Locate the cell with the specified text and output its [x, y] center coordinate. 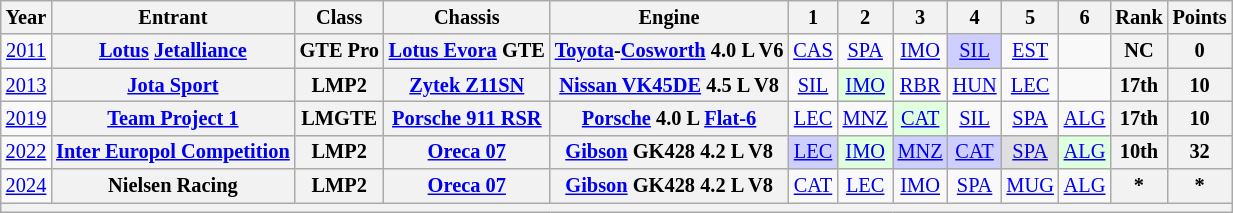
Rank [1138, 17]
Nissan VK45DE 4.5 L V8 [670, 85]
1 [812, 17]
Class [340, 17]
2013 [26, 85]
Nielsen Racing [172, 186]
Zytek Z11SN [467, 85]
10th [1138, 152]
GTE Pro [340, 51]
NC [1138, 51]
MUG [1030, 186]
EST [1030, 51]
5 [1030, 17]
Team Project 1 [172, 118]
Inter Europol Competition [172, 152]
HUN [975, 85]
Porsche 911 RSR [467, 118]
LMGTE [340, 118]
Porsche 4.0 L Flat-6 [670, 118]
Jota Sport [172, 85]
Entrant [172, 17]
3 [920, 17]
Engine [670, 17]
CAS [812, 51]
2024 [26, 186]
2019 [26, 118]
2011 [26, 51]
2 [866, 17]
Year [26, 17]
Chassis [467, 17]
2022 [26, 152]
6 [1085, 17]
Lotus Evora GTE [467, 51]
Lotus Jetalliance [172, 51]
Points [1200, 17]
RBR [920, 85]
32 [1200, 152]
0 [1200, 51]
4 [975, 17]
Toyota-Cosworth 4.0 L V6 [670, 51]
